Determine the [x, y] coordinate at the center of the cell enclosing the given text.  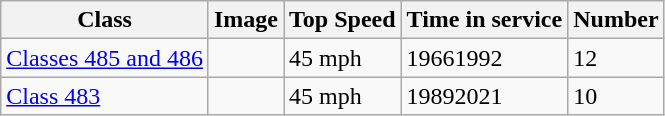
Class [105, 20]
10 [616, 96]
Time in service [484, 20]
12 [616, 58]
19892021 [484, 96]
Classes 485 and 486 [105, 58]
Number [616, 20]
Image [246, 20]
19661992 [484, 58]
Top Speed [343, 20]
Class 483 [105, 96]
